Pinpoint the cell where the given text exists, returning its (x, y) midpoint coordinate. 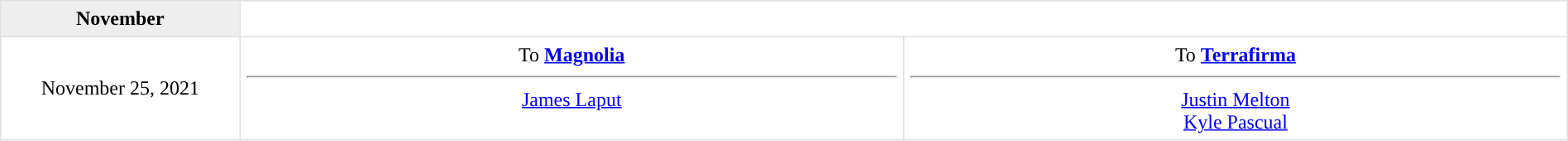
November (121, 19)
November 25, 2021 (121, 88)
To TerrafirmaJustin MeltonKyle Pascual (1236, 88)
To MagnoliaJames Laput (572, 88)
